Identify which cell holds the provided text, then report its (X, Y) central coordinate. 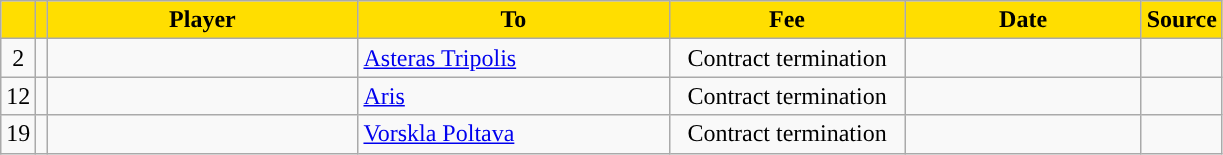
Aris (514, 96)
2 (18, 58)
Date (1023, 20)
19 (18, 134)
Asteras Tripolis (514, 58)
Vorskla Poltava (514, 134)
Player (202, 20)
Fee (787, 20)
To (514, 20)
Source (1182, 20)
12 (18, 96)
